Detect which cell encompasses the target text, then output its (X, Y) center coordinate. 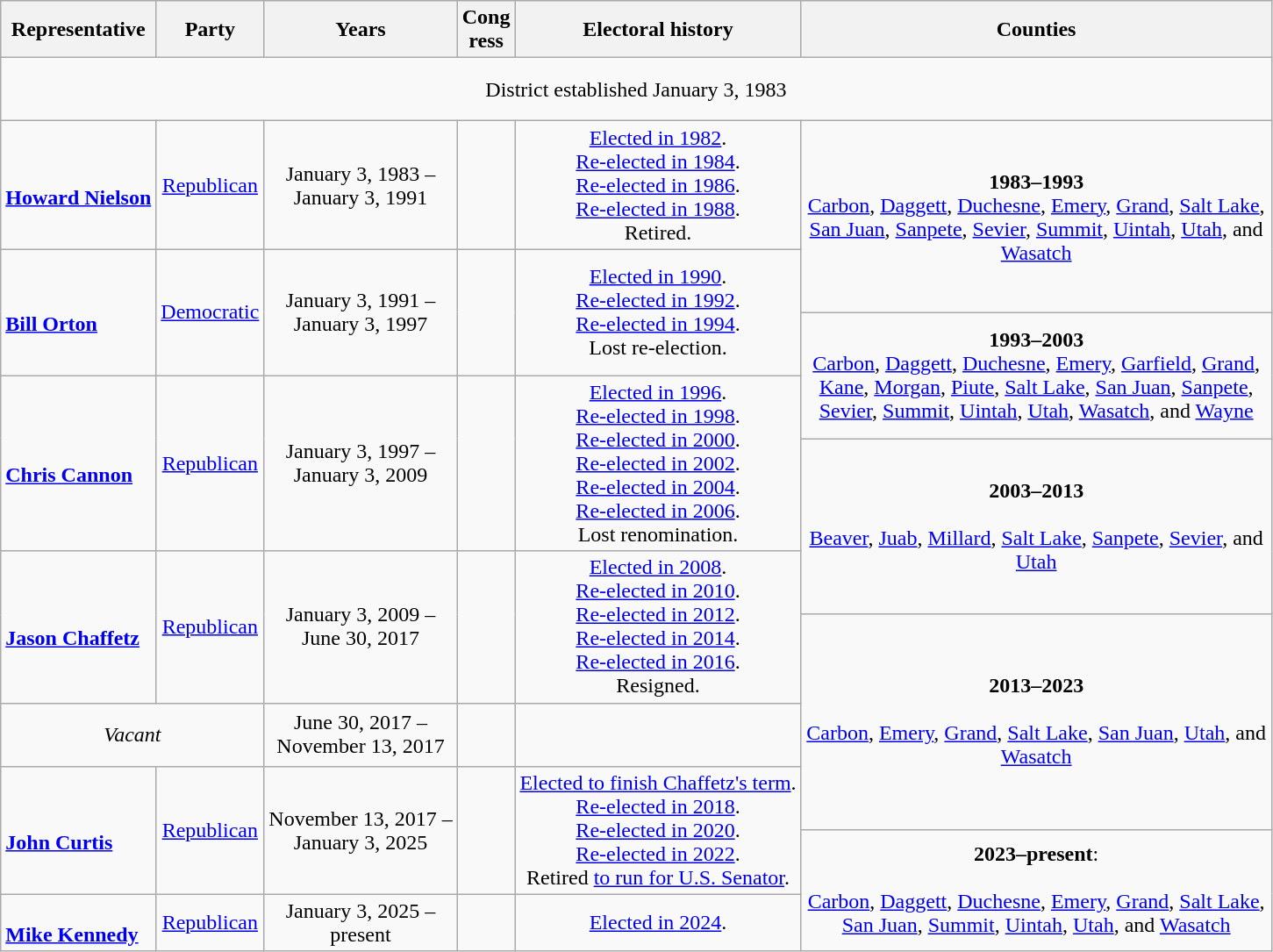
Bill Orton (79, 312)
January 3, 2025 –present (361, 923)
January 3, 1997 –January 3, 2009 (361, 463)
1983–1993Carbon, Daggett, Duchesne, Emery, Grand, Salt Lake, San Juan, Sanpete, Sevier, Summit, Uintah, Utah, and Wasatch (1036, 217)
Democratic (211, 312)
District established January 3, 1983 (636, 89)
January 3, 1991 –January 3, 1997 (361, 312)
Elected in 2024. (658, 923)
Elected in 2008.Re-elected in 2010.Re-elected in 2012.Re-elected in 2014.Re-elected in 2016.Resigned. (658, 626)
January 3, 1983 –January 3, 1991 (361, 185)
Elected in 1990.Re-elected in 1992.Re-elected in 1994.Lost re-election. (658, 312)
John Curtis (79, 830)
Elected in 1982.Re-elected in 1984.Re-elected in 1986.Re-elected in 1988.Retired. (658, 185)
June 30, 2017 –November 13, 2017 (361, 734)
Vacant (132, 734)
2013–2023Carbon, Emery, Grand, Salt Lake, San Juan, Utah, and Wasatch (1036, 721)
2023–present:Carbon, Daggett, Duchesne, Emery, Grand, Salt Lake, San Juan, Summit, Uintah, Utah, and Wasatch (1036, 890)
2003–2013Beaver, Juab, Millard, Salt Lake, Sanpete, Sevier, and Utah (1036, 526)
Chris Cannon (79, 463)
Mike Kennedy (79, 923)
Party (211, 30)
November 13, 2017 –January 3, 2025 (361, 830)
Counties (1036, 30)
Years (361, 30)
January 3, 2009 –June 30, 2017 (361, 626)
Jason Chaffetz (79, 626)
Elected to finish Chaffetz's term.Re-elected in 2018.Re-elected in 2020.Re-elected in 2022.Retired to run for U.S. Senator. (658, 830)
Howard Nielson (79, 185)
Congress (486, 30)
Electoral history (658, 30)
Representative (79, 30)
Elected in 1996.Re-elected in 1998.Re-elected in 2000.Re-elected in 2002.Re-elected in 2004.Re-elected in 2006.Lost renomination. (658, 463)
